Capture the cell that displays the provided text and extract its (X, Y) central coordinate. 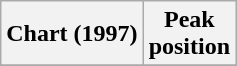
Chart (1997) (72, 34)
Peakposition (189, 34)
